Output the (x, y) coordinate of the center of the cell containing the given text.  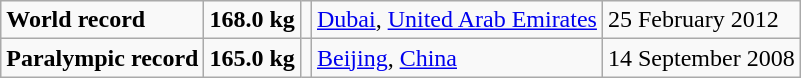
25 February 2012 (701, 20)
Paralympic record (102, 58)
Dubai, United Arab Emirates (456, 20)
World record (102, 20)
14 September 2008 (701, 58)
Beijing, China (456, 58)
168.0 kg (252, 20)
165.0 kg (252, 58)
